Extract the (x, y) coordinate from the center of the cell holding the provided text.  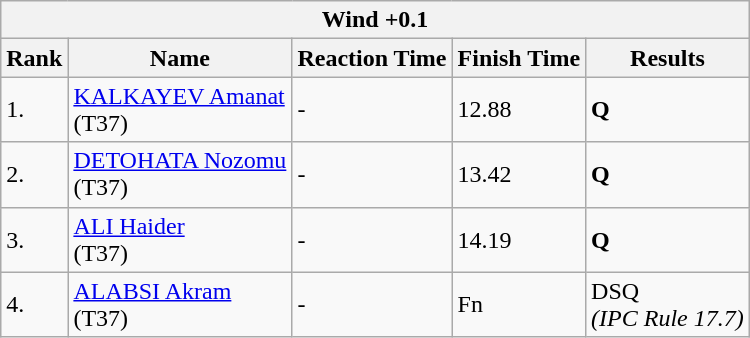
14.19 (519, 240)
Finish Time (519, 58)
ALI Haider(T37) (180, 240)
DSQ(IPC Rule 17.7) (668, 304)
Results (668, 58)
Fn (519, 304)
1. (34, 110)
3. (34, 240)
Wind +0.1 (376, 20)
Reaction Time (372, 58)
Name (180, 58)
Rank (34, 58)
KALKAYEV Amanat(T37) (180, 110)
DETOHATA Nozomu(T37) (180, 174)
13.42 (519, 174)
2. (34, 174)
12.88 (519, 110)
4. (34, 304)
ALABSI Akram(T37) (180, 304)
